Provide the (x, y) coordinate of the cell's center where the given text is located.  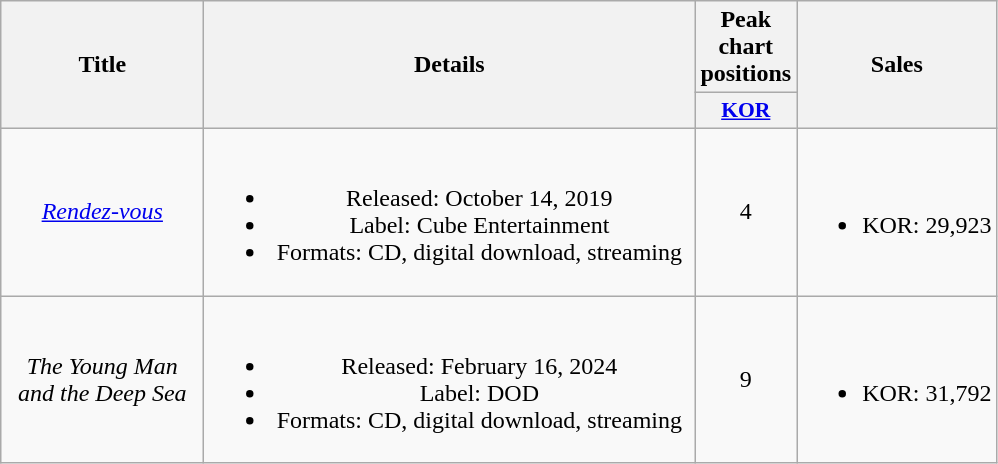
KOR: 29,923 (897, 212)
Sales (897, 65)
4 (746, 212)
Rendez-vous (102, 212)
Details (450, 65)
Released: February 16, 2024Label: DODFormats: CD, digital download, streaming (450, 380)
Peak chart positions (746, 47)
KOR: 31,792 (897, 380)
Released: October 14, 2019Label: Cube EntertainmentFormats: CD, digital download, streaming (450, 212)
Title (102, 65)
The Young Man and the Deep Sea (102, 380)
9 (746, 380)
KOR (746, 111)
